Extract the (X, Y) coordinate from the center of the cell holding the provided text.  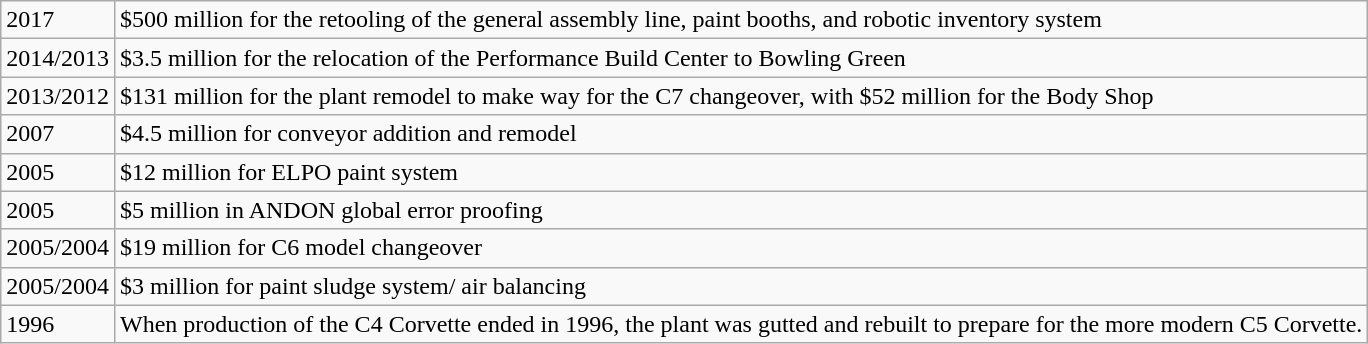
1996 (58, 324)
$3 million for paint sludge system/ air balancing (740, 286)
$131 million for the plant remodel to make way for the C7 changeover, with $52 million for the Body Shop (740, 96)
2014/2013 (58, 58)
$3.5 million for the relocation of the Performance Build Center to Bowling Green (740, 58)
$19 million for C6 model changeover (740, 248)
2013/2012 (58, 96)
$4.5 million for conveyor addition and remodel (740, 134)
2007 (58, 134)
$5 million in ANDON global error proofing (740, 210)
$500 million for the retooling of the general assembly line, paint booths, and robotic inventory system (740, 20)
$12 million for ELPO paint system (740, 172)
2017 (58, 20)
When production of the C4 Corvette ended in 1996, the plant was gutted and rebuilt to prepare for the more modern C5 Corvette. (740, 324)
